Return the [X, Y] coordinate for the center point of the cell that contains the specified text.  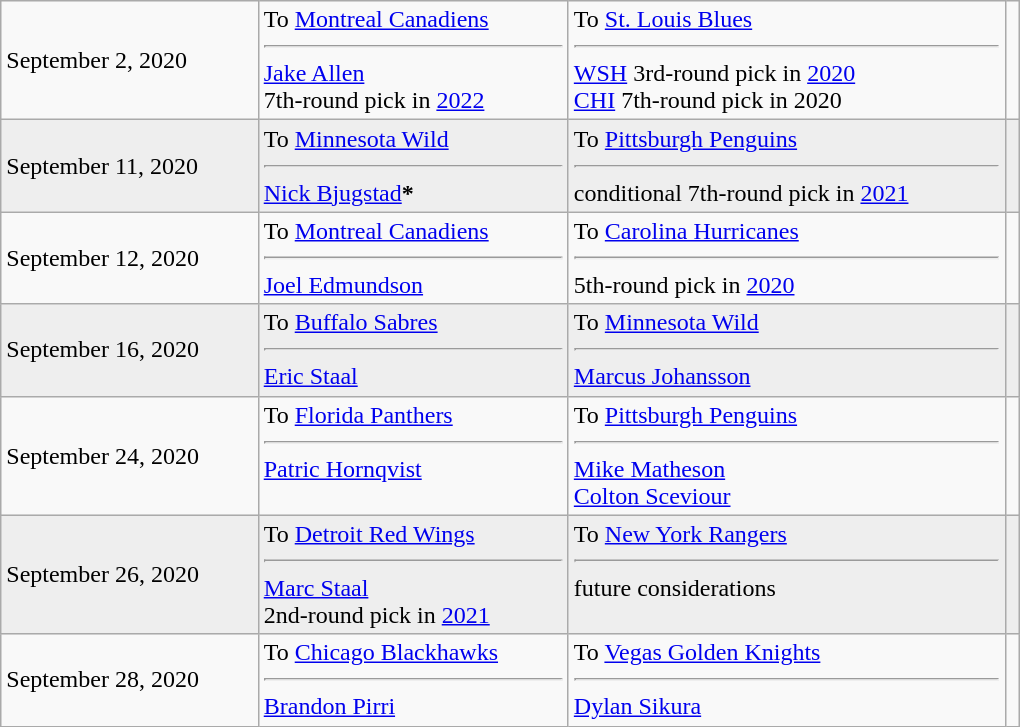
September 28, 2020 [130, 680]
To Pittsburgh PenguinsMike MathesonColton Sceviour [786, 456]
To St. Louis BluesWSH 3rd-round pick in 2020CHI 7th-round pick in 2020 [786, 60]
To Minnesota WildMarcus Johansson [786, 350]
To Carolina Hurricanes5th-round pick in 2020 [786, 258]
To New York Rangersfuture considerations [786, 574]
To Vegas Golden KnightsDylan Sikura [786, 680]
To Detroit Red WingsMarc Staal2nd-round pick in 2021 [413, 574]
To Minnesota WildNick Bjugstad* [413, 166]
September 12, 2020 [130, 258]
September 2, 2020 [130, 60]
September 16, 2020 [130, 350]
To Buffalo SabresEric Staal [413, 350]
To Montreal CanadiensJoel Edmundson [413, 258]
To Florida PanthersPatric Hornqvist [413, 456]
September 26, 2020 [130, 574]
To Pittsburgh Penguinsconditional 7th-round pick in 2021 [786, 166]
To Montreal CanadiensJake Allen7th-round pick in 2022 [413, 60]
September 11, 2020 [130, 166]
September 24, 2020 [130, 456]
To Chicago BlackhawksBrandon Pirri [413, 680]
